Detect which cell encompasses the target text, then output its [X, Y] center coordinate. 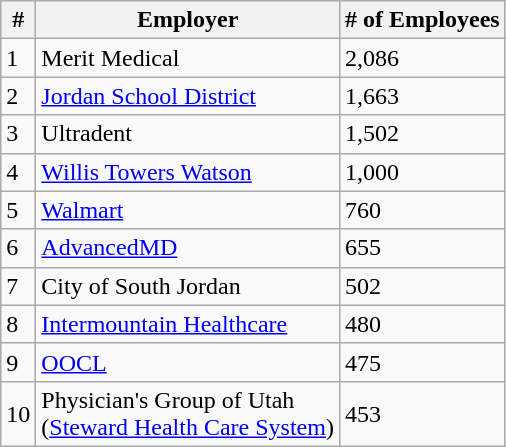
OOCL [188, 362]
475 [422, 362]
3 [18, 134]
# of Employees [422, 20]
1,502 [422, 134]
10 [18, 414]
655 [422, 248]
City of South Jordan [188, 286]
760 [422, 210]
AdvancedMD [188, 248]
Physician's Group of Utah(Steward Health Care System) [188, 414]
Merit Medical [188, 58]
4 [18, 172]
Jordan School District [188, 96]
1 [18, 58]
Willis Towers Watson [188, 172]
Ultradent [188, 134]
Employer [188, 20]
1,000 [422, 172]
Walmart [188, 210]
Intermountain Healthcare [188, 324]
6 [18, 248]
8 [18, 324]
# [18, 20]
2 [18, 96]
9 [18, 362]
453 [422, 414]
7 [18, 286]
2,086 [422, 58]
480 [422, 324]
502 [422, 286]
1,663 [422, 96]
5 [18, 210]
